Search for the cell housing the specified text and yield its [X, Y] center coordinate. 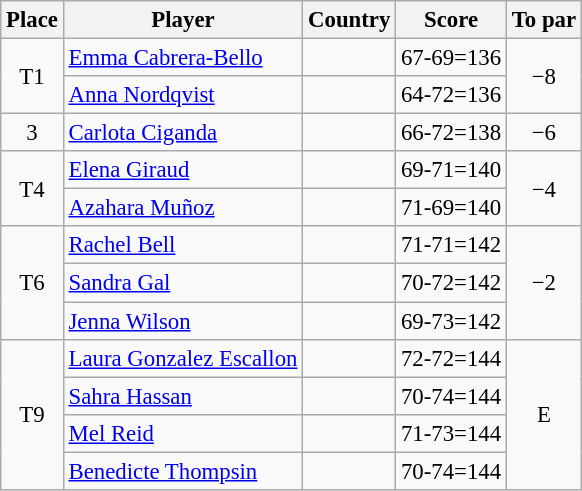
Emma Cabrera-Bello [183, 58]
Sandra Gal [183, 283]
T1 [32, 76]
72-72=144 [452, 358]
Laura Gonzalez Escallon [183, 358]
Place [32, 20]
T4 [32, 188]
66-72=138 [452, 133]
Sahra Hassan [183, 396]
Elena Giraud [183, 170]
71-73=144 [452, 433]
67-69=136 [452, 58]
Player [183, 20]
70-72=142 [452, 283]
3 [32, 133]
−4 [544, 188]
−6 [544, 133]
Country [350, 20]
E [544, 414]
69-71=140 [452, 170]
−2 [544, 282]
71-69=140 [452, 208]
Rachel Bell [183, 245]
−8 [544, 76]
Anna Nordqvist [183, 95]
71-71=142 [452, 245]
Benedicte Thompsin [183, 471]
Carlota Ciganda [183, 133]
69-73=142 [452, 321]
Jenna Wilson [183, 321]
Azahara Muñoz [183, 208]
64-72=136 [452, 95]
Mel Reid [183, 433]
T9 [32, 414]
Score [452, 20]
T6 [32, 282]
To par [544, 20]
